Return the (x, y) coordinate for the center point of the cell that contains the specified text.  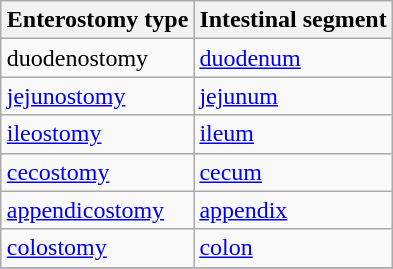
cecostomy (98, 172)
duodenum (293, 58)
Enterostomy type (98, 20)
jejunostomy (98, 96)
colostomy (98, 248)
jejunum (293, 96)
appendicostomy (98, 210)
ileostomy (98, 134)
ileum (293, 134)
colon (293, 248)
Intestinal segment (293, 20)
cecum (293, 172)
duodenostomy (98, 58)
appendix (293, 210)
